For the text-containing cell, return its midpoint in (x, y) coordinate format. 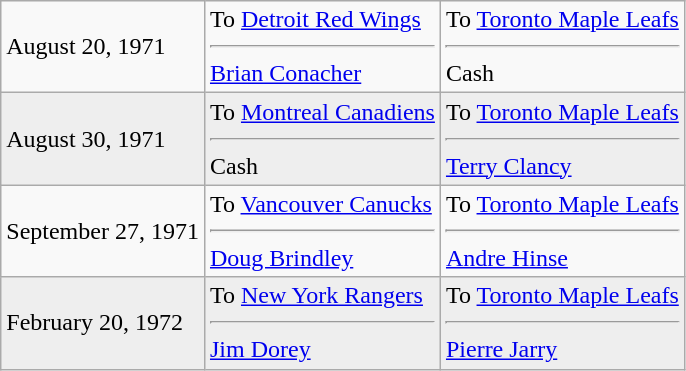
February 20, 1972 (103, 323)
September 27, 1971 (103, 231)
To Montreal CanadiensCash (322, 139)
August 30, 1971 (103, 139)
To New York RangersJim Dorey (322, 323)
To Toronto Maple LeafsAndre Hinse (562, 231)
To Detroit Red WingsBrian Conacher (322, 47)
To Toronto Maple LeafsTerry Clancy (562, 139)
To Toronto Maple LeafsCash (562, 47)
To Vancouver CanucksDoug Brindley (322, 231)
To Toronto Maple LeafsPierre Jarry (562, 323)
August 20, 1971 (103, 47)
